Search for the cell housing the specified text and yield its [x, y] center coordinate. 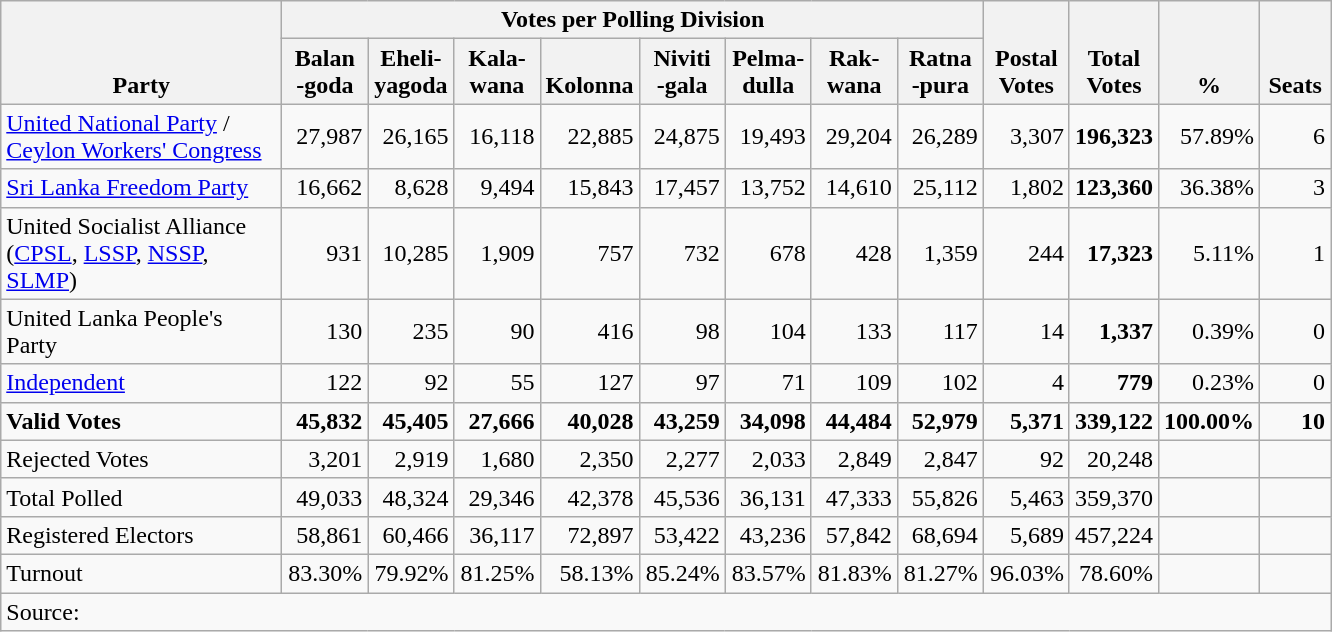
1 [1296, 253]
Turnout [142, 573]
1,359 [940, 253]
127 [590, 383]
Balan-goda [325, 72]
25,112 [940, 188]
83.30% [325, 573]
5,463 [1026, 497]
3 [1296, 188]
235 [411, 332]
83.57% [768, 573]
Registered Electors [142, 535]
Ratna-pura [940, 72]
48,324 [411, 497]
457,224 [1114, 535]
16,118 [497, 136]
2,033 [768, 459]
2,919 [411, 459]
36,117 [497, 535]
732 [682, 253]
98 [682, 332]
58.13% [590, 573]
14,610 [854, 188]
130 [325, 332]
60,466 [411, 535]
3,201 [325, 459]
44,484 [854, 421]
81.83% [854, 573]
81.25% [497, 573]
47,333 [854, 497]
5,689 [1026, 535]
9,494 [497, 188]
20,248 [1114, 459]
58,861 [325, 535]
428 [854, 253]
Niviti-gala [682, 72]
117 [940, 332]
40,028 [590, 421]
2,277 [682, 459]
85.24% [682, 573]
678 [768, 253]
931 [325, 253]
45,832 [325, 421]
Valid Votes [142, 421]
Source: [666, 611]
1,337 [1114, 332]
779 [1114, 383]
36,131 [768, 497]
339,122 [1114, 421]
Rejected Votes [142, 459]
43,236 [768, 535]
100.00% [1208, 421]
13,752 [768, 188]
Votes per Polling Division [633, 20]
43,259 [682, 421]
27,987 [325, 136]
68,694 [940, 535]
45,405 [411, 421]
29,346 [497, 497]
14 [1026, 332]
26,289 [940, 136]
% [1208, 52]
4 [1026, 383]
United National Party /Ceylon Workers' Congress [142, 136]
Pelma-dulla [768, 72]
1,802 [1026, 188]
22,885 [590, 136]
PostalVotes [1026, 52]
1,909 [497, 253]
123,360 [1114, 188]
5.11% [1208, 253]
96.03% [1026, 573]
5,371 [1026, 421]
34,098 [768, 421]
Kala-wana [497, 72]
17,323 [1114, 253]
19,493 [768, 136]
57.89% [1208, 136]
2,849 [854, 459]
133 [854, 332]
10 [1296, 421]
45,536 [682, 497]
57,842 [854, 535]
Independent [142, 383]
102 [940, 383]
Total Votes [1114, 52]
79.92% [411, 573]
15,843 [590, 188]
3,307 [1026, 136]
104 [768, 332]
27,666 [497, 421]
1,680 [497, 459]
42,378 [590, 497]
Total Polled [142, 497]
United Lanka People's Party [142, 332]
244 [1026, 253]
17,457 [682, 188]
6 [1296, 136]
16,662 [325, 188]
359,370 [1114, 497]
72,897 [590, 535]
Kolonna [590, 72]
122 [325, 383]
Eheli-yagoda [411, 72]
52,979 [940, 421]
0.23% [1208, 383]
29,204 [854, 136]
United Socialist Alliance(CPSL, LSSP, NSSP, SLMP) [142, 253]
2,847 [940, 459]
24,875 [682, 136]
71 [768, 383]
26,165 [411, 136]
97 [682, 383]
49,033 [325, 497]
Sri Lanka Freedom Party [142, 188]
Seats [1296, 52]
Party [142, 52]
109 [854, 383]
90 [497, 332]
Rak-wana [854, 72]
2,350 [590, 459]
55,826 [940, 497]
8,628 [411, 188]
36.38% [1208, 188]
53,422 [682, 535]
55 [497, 383]
416 [590, 332]
196,323 [1114, 136]
81.27% [940, 573]
10,285 [411, 253]
78.60% [1114, 573]
0.39% [1208, 332]
757 [590, 253]
